Determine the (X, Y) coordinate at the center of the cell enclosing the given text.  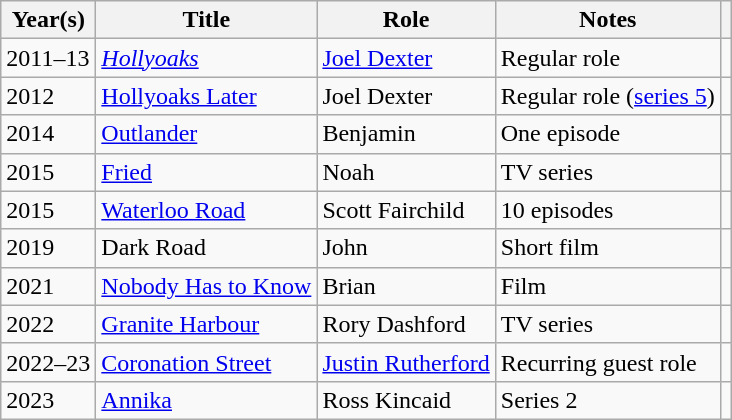
Film (608, 286)
Regular role (608, 58)
2019 (48, 248)
Short film (608, 248)
2014 (48, 134)
John (406, 248)
Justin Rutherford (406, 362)
Granite Harbour (206, 324)
Waterloo Road (206, 210)
2022–23 (48, 362)
2021 (48, 286)
Scott Fairchild (406, 210)
Hollyoaks (206, 58)
Benjamin (406, 134)
Noah (406, 172)
Regular role (series 5) (608, 96)
10 episodes (608, 210)
Title (206, 20)
Hollyoaks Later (206, 96)
Annika (206, 400)
Notes (608, 20)
Series 2 (608, 400)
2023 (48, 400)
2022 (48, 324)
Nobody Has to Know (206, 286)
Year(s) (48, 20)
Dark Road (206, 248)
Brian (406, 286)
One episode (608, 134)
Outlander (206, 134)
Ross Kincaid (406, 400)
Recurring guest role (608, 362)
2012 (48, 96)
Fried (206, 172)
Role (406, 20)
2011–13 (48, 58)
Rory Dashford (406, 324)
Coronation Street (206, 362)
